Extract the [x, y] coordinate from the center of the cell holding the provided text.  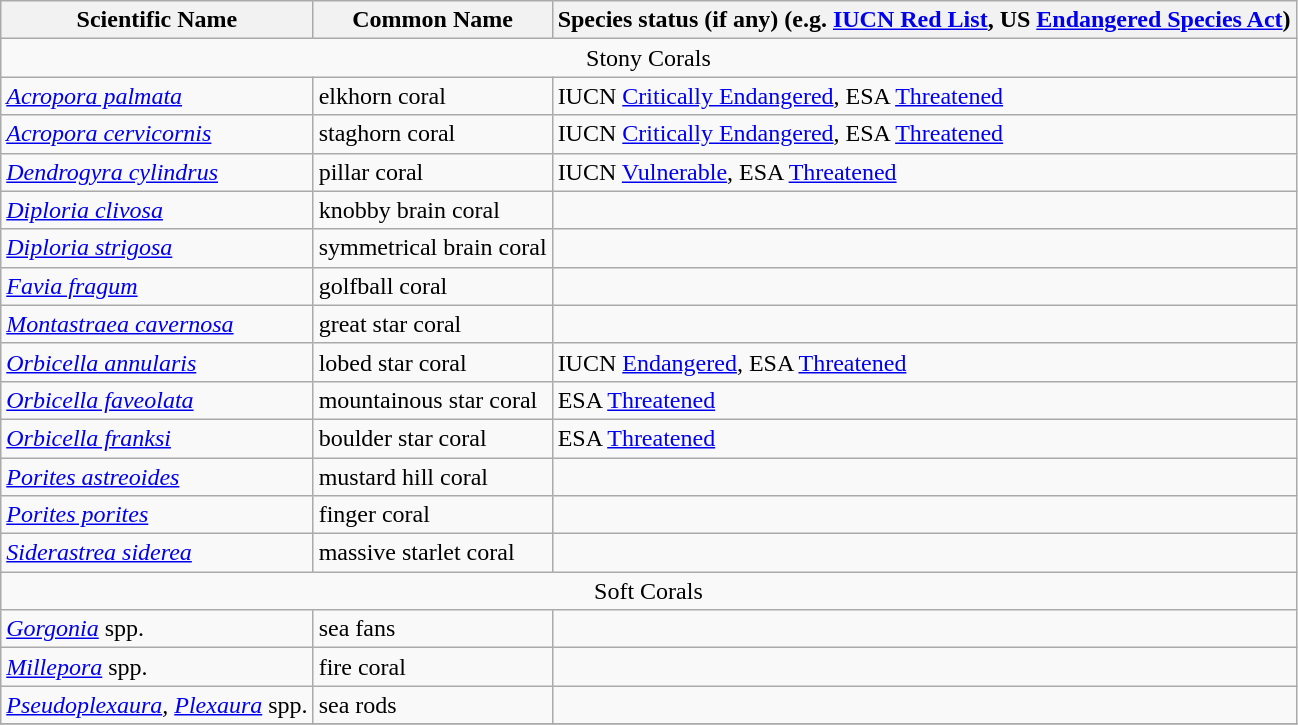
Montastraea cavernosa [157, 324]
Soft Corals [648, 591]
Millepora spp. [157, 667]
staghorn coral [432, 134]
IUCN Endangered, ESA Threatened [924, 362]
great star coral [432, 324]
mountainous star coral [432, 400]
sea fans [432, 629]
Scientific Name [157, 20]
elkhorn coral [432, 96]
Acropora cervicornis [157, 134]
pillar coral [432, 172]
Gorgonia spp. [157, 629]
boulder star coral [432, 438]
Pseudoplexaura, Plexaura spp. [157, 705]
golfball coral [432, 286]
Diploria strigosa [157, 248]
Common Name [432, 20]
symmetrical brain coral [432, 248]
Orbicella faveolata [157, 400]
Acropora palmata [157, 96]
Diploria clivosa [157, 210]
knobby brain coral [432, 210]
finger coral [432, 515]
sea rods [432, 705]
Favia fragum [157, 286]
Porites astreoides [157, 477]
mustard hill coral [432, 477]
fire coral [432, 667]
Siderastrea siderea [157, 553]
Species status (if any) (e.g. IUCN Red List, US Endangered Species Act) [924, 20]
Stony Corals [648, 58]
Dendrogyra cylindrus [157, 172]
lobed star coral [432, 362]
massive starlet coral [432, 553]
Orbicella annularis [157, 362]
Porites porites [157, 515]
IUCN Vulnerable, ESA Threatened [924, 172]
Orbicella franksi [157, 438]
